Pinpoint the cell where the given text exists, returning its [X, Y] midpoint coordinate. 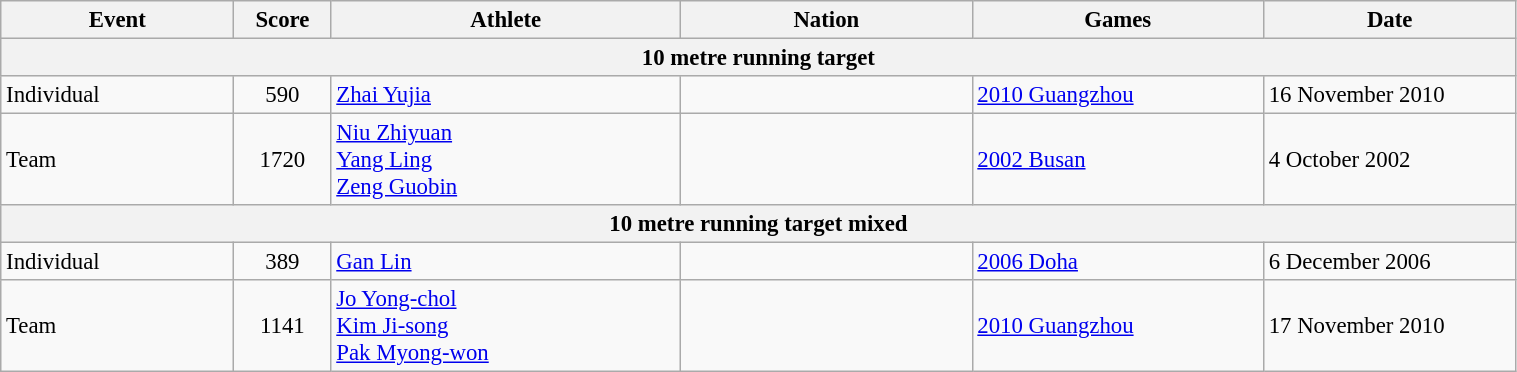
Athlete [506, 20]
Gan Lin [506, 262]
Event [118, 20]
16 November 2010 [1390, 95]
Score [282, 20]
Jo Yong-cholKim Ji-songPak Myong-won [506, 326]
Date [1390, 20]
1720 [282, 160]
2002 Busan [1118, 160]
Games [1118, 20]
2006 Doha [1118, 262]
6 December 2006 [1390, 262]
4 October 2002 [1390, 160]
10 metre running target mixed [758, 224]
590 [282, 95]
Niu ZhiyuanYang LingZeng Guobin [506, 160]
10 metre running target [758, 58]
Zhai Yujia [506, 95]
1141 [282, 326]
Nation [826, 20]
389 [282, 262]
17 November 2010 [1390, 326]
